Extract the [X, Y] coordinate from the center of the cell holding the provided text.  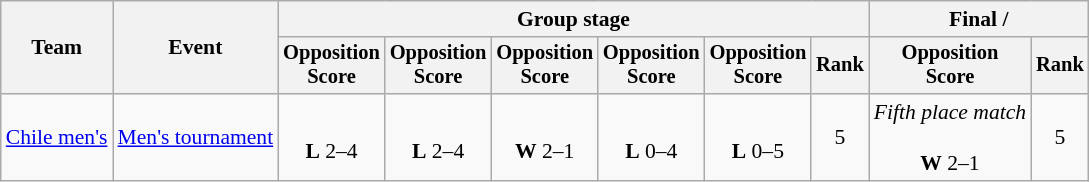
L 0–5 [758, 138]
Fifth place matchW 2–1 [950, 138]
Final / [979, 19]
Team [57, 48]
Event [195, 48]
L 0–4 [652, 138]
Group stage [574, 19]
Men's tournament [195, 138]
W 2–1 [544, 138]
Chile men's [57, 138]
